Find where the given text appears and provide that cell's center as (X, Y) coordinate. 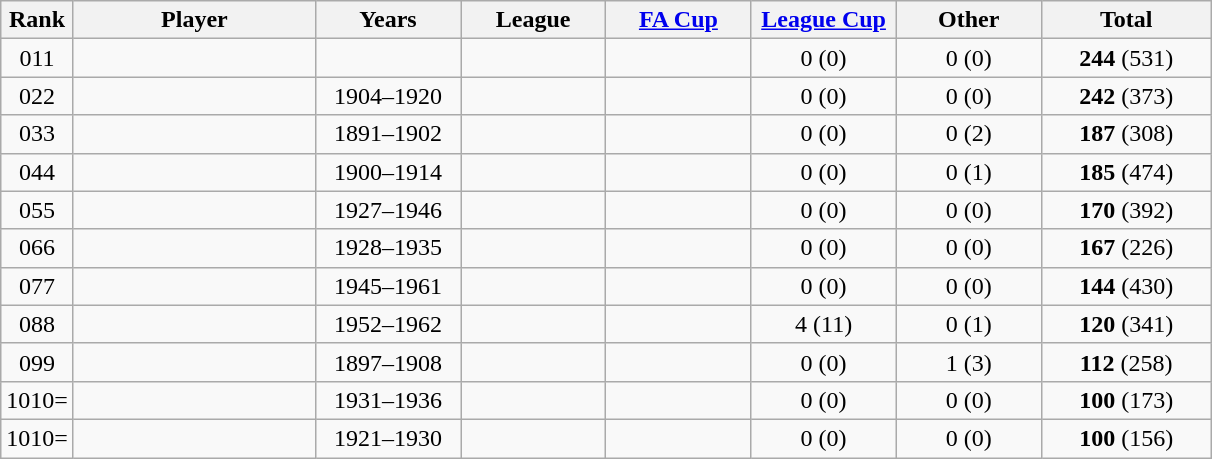
0 (2) (968, 134)
1921–1930 (388, 438)
Years (388, 20)
185 (474) (1126, 172)
170 (392) (1126, 210)
1904–1920 (388, 96)
022 (38, 96)
167 (226) (1126, 248)
1928–1935 (388, 248)
Rank (38, 20)
120 (341) (1126, 324)
011 (38, 58)
League Cup (824, 20)
100 (156) (1126, 438)
4 (11) (824, 324)
055 (38, 210)
Total (1126, 20)
Player (194, 20)
077 (38, 286)
099 (38, 362)
League (534, 20)
1897–1908 (388, 362)
1952–1962 (388, 324)
Other (968, 20)
112 (258) (1126, 362)
242 (373) (1126, 96)
088 (38, 324)
244 (531) (1126, 58)
033 (38, 134)
1900–1914 (388, 172)
1891–1902 (388, 134)
1927–1946 (388, 210)
1 (3) (968, 362)
FA Cup (678, 20)
044 (38, 172)
1945–1961 (388, 286)
144 (430) (1126, 286)
100 (173) (1126, 400)
066 (38, 248)
187 (308) (1126, 134)
1931–1936 (388, 400)
